Search for the cell housing the specified text and yield its [x, y] center coordinate. 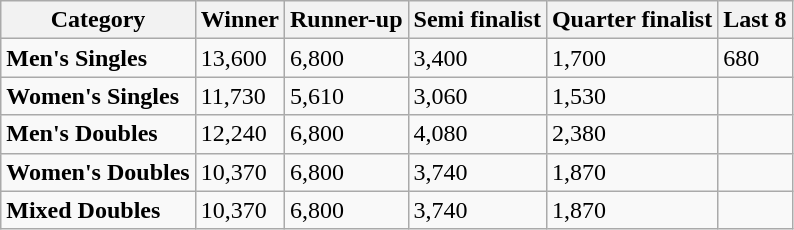
Mixed Doubles [98, 210]
3,400 [477, 58]
Men's Singles [98, 58]
1,530 [632, 96]
680 [755, 58]
Runner-up [346, 20]
12,240 [240, 134]
Men's Doubles [98, 134]
Quarter finalist [632, 20]
Last 8 [755, 20]
5,610 [346, 96]
11,730 [240, 96]
Women's Singles [98, 96]
Winner [240, 20]
Category [98, 20]
2,380 [632, 134]
Semi finalist [477, 20]
3,060 [477, 96]
Women's Doubles [98, 172]
4,080 [477, 134]
13,600 [240, 58]
1,700 [632, 58]
